Locate the cell with the specified text and output its [X, Y] center coordinate. 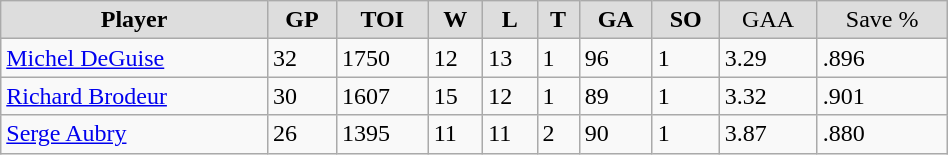
89 [616, 96]
26 [302, 134]
Michel DeGuise [134, 58]
1607 [382, 96]
3.29 [768, 58]
3.87 [768, 134]
TOI [382, 20]
GA [616, 20]
Serge Aubry [134, 134]
.880 [882, 134]
Save % [882, 20]
90 [616, 134]
1395 [382, 134]
32 [302, 58]
96 [616, 58]
30 [302, 96]
3.32 [768, 96]
GAA [768, 20]
.901 [882, 96]
Player [134, 20]
T [558, 20]
1750 [382, 58]
SO [686, 20]
.896 [882, 58]
Richard Brodeur [134, 96]
2 [558, 134]
GP [302, 20]
13 [510, 58]
W [455, 20]
15 [455, 96]
L [510, 20]
